Find where the given text appears and provide that cell's center as [x, y] coordinate. 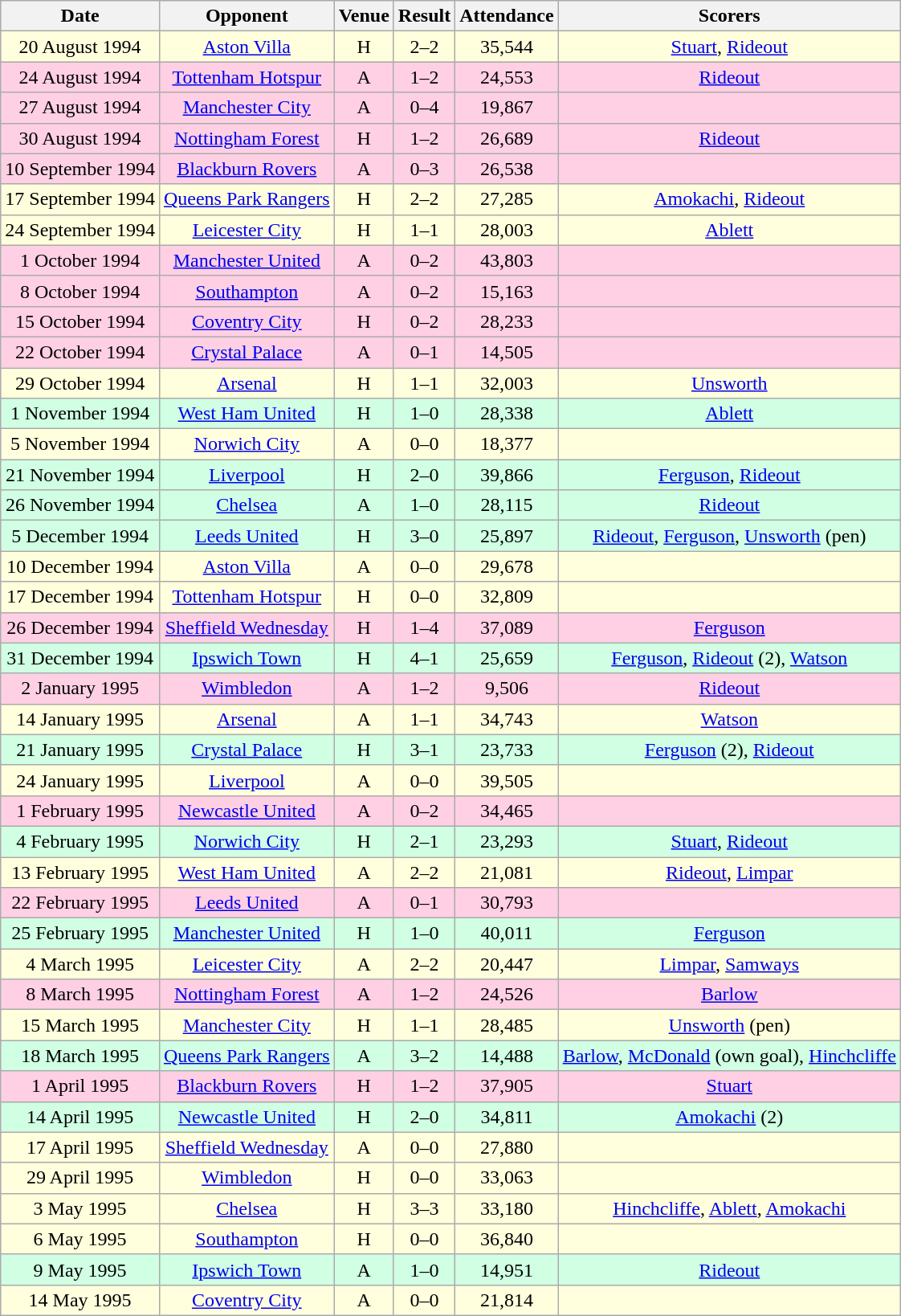
1 October 1994 [80, 260]
14,505 [507, 352]
30,793 [507, 903]
Attendance [507, 16]
8 March 1995 [80, 995]
20,447 [507, 964]
31 December 1994 [80, 658]
32,809 [507, 597]
3–0 [424, 536]
24 January 1995 [80, 780]
29 October 1994 [80, 383]
10 September 1994 [80, 169]
21 January 1995 [80, 750]
Rideout, Limpar [729, 872]
30 August 1994 [80, 138]
17 April 1995 [80, 1147]
23,733 [507, 750]
26 December 1994 [80, 627]
29,678 [507, 566]
Amokachi, Rideout [729, 199]
28,338 [507, 414]
4 February 1995 [80, 841]
18,377 [507, 444]
27 August 1994 [80, 108]
40,011 [507, 934]
0–3 [424, 169]
26,538 [507, 169]
10 December 1994 [80, 566]
4–1 [424, 658]
17 December 1994 [80, 597]
26,689 [507, 138]
1 February 1995 [80, 811]
9 May 1995 [80, 1269]
Hinchcliffe, Ablett, Amokachi [729, 1208]
28,003 [507, 230]
14 April 1995 [80, 1117]
2 January 1995 [80, 689]
8 October 1994 [80, 291]
21,081 [507, 872]
35,544 [507, 47]
37,089 [507, 627]
17 September 1994 [80, 199]
Stuart [729, 1086]
21,814 [507, 1300]
14,488 [507, 1056]
Ferguson, Rideout (2), Watson [729, 658]
15 October 1994 [80, 321]
24,553 [507, 77]
28,115 [507, 505]
13 February 1995 [80, 872]
36,840 [507, 1239]
28,485 [507, 1025]
3–2 [424, 1056]
5 November 1994 [80, 444]
27,285 [507, 199]
29 April 1995 [80, 1178]
Unsworth [729, 383]
22 October 1994 [80, 352]
24,526 [507, 995]
33,063 [507, 1178]
5 December 1994 [80, 536]
18 March 1995 [80, 1056]
0–4 [424, 108]
27,880 [507, 1147]
34,465 [507, 811]
Unsworth (pen) [729, 1025]
Rideout, Ferguson, Unsworth (pen) [729, 536]
24 August 1994 [80, 77]
Barlow, McDonald (own goal), Hinchcliffe [729, 1056]
2–1 [424, 841]
22 February 1995 [80, 903]
Result [424, 16]
6 May 1995 [80, 1239]
Amokachi (2) [729, 1117]
Opponent [247, 16]
34,811 [507, 1117]
Ferguson, Rideout [729, 475]
1 April 1995 [80, 1086]
20 August 1994 [80, 47]
1 November 1994 [80, 414]
Venue [364, 16]
39,866 [507, 475]
25 February 1995 [80, 934]
3 May 1995 [80, 1208]
Barlow [729, 995]
9,506 [507, 689]
Limpar, Samways [729, 964]
24 September 1994 [80, 230]
14 May 1995 [80, 1300]
14,951 [507, 1269]
Scorers [729, 16]
15 March 1995 [80, 1025]
Watson [729, 719]
32,003 [507, 383]
3–1 [424, 750]
3–3 [424, 1208]
21 November 1994 [80, 475]
15,163 [507, 291]
28,233 [507, 321]
26 November 1994 [80, 505]
37,905 [507, 1086]
25,897 [507, 536]
4 March 1995 [80, 964]
Date [80, 16]
23,293 [507, 841]
19,867 [507, 108]
34,743 [507, 719]
33,180 [507, 1208]
39,505 [507, 780]
14 January 1995 [80, 719]
Ferguson (2), Rideout [729, 750]
43,803 [507, 260]
25,659 [507, 658]
1–4 [424, 627]
